Identify which cell holds the provided text, then report its [x, y] central coordinate. 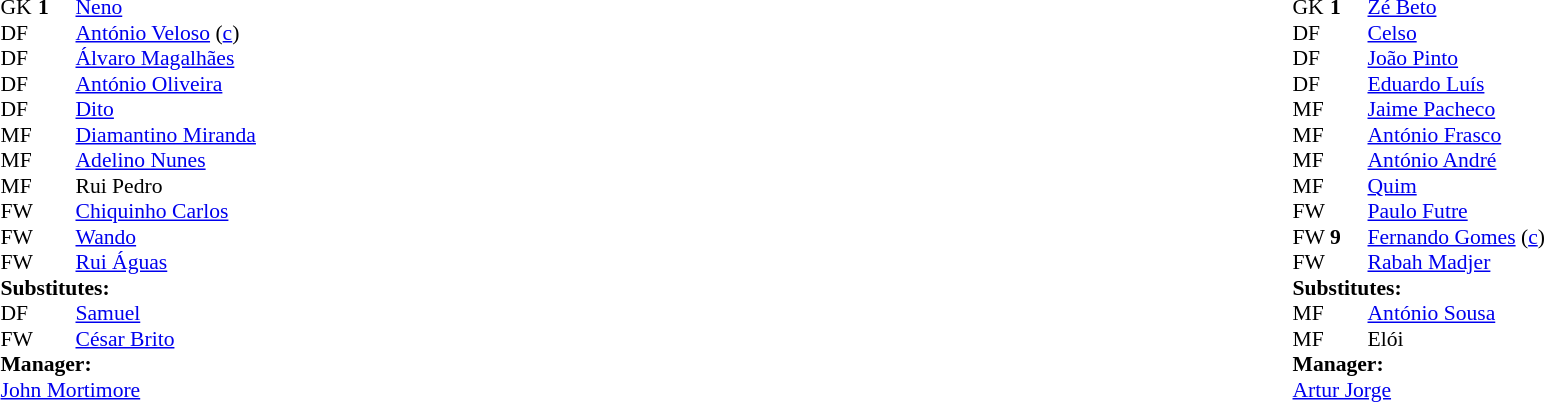
Wando [166, 237]
Dito [166, 109]
António Veloso (c) [166, 33]
Substitutes: [128, 288]
Manager: [128, 365]
Chiquinho Carlos [166, 211]
Adelino Nunes [166, 161]
Rui Pedro [166, 186]
Álvaro Magalhães [166, 59]
Samuel [166, 313]
António Oliveira [166, 84]
Diamantino Miranda [166, 135]
9 [1349, 237]
Rui Águas [166, 263]
César Brito [166, 339]
